Locate the cell with the specified text and output its (X, Y) center coordinate. 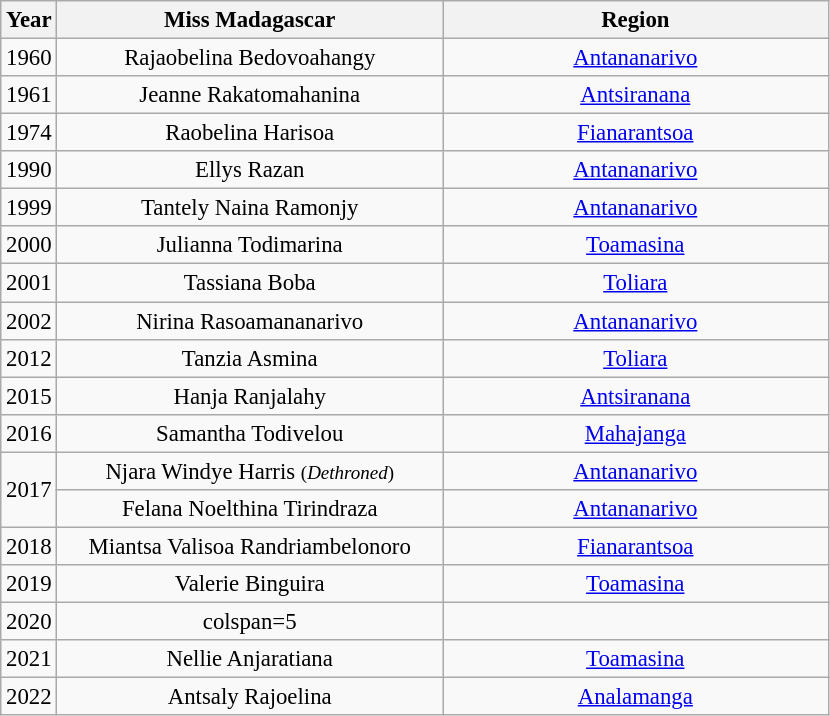
2020 (29, 621)
Raobelina Harisoa (250, 133)
Region (635, 20)
2015 (29, 396)
Mahajanga (635, 433)
1990 (29, 170)
Julianna Todimarina (250, 245)
Valerie Binguira (250, 584)
2021 (29, 659)
Ellys Razan (250, 170)
Analamanga (635, 697)
Jeanne Rakatomahanina (250, 95)
Year (29, 20)
Hanja Ranjalahy (250, 396)
1960 (29, 58)
1961 (29, 95)
Felana Noelthina Tirindraza (250, 509)
Samantha Todivelou (250, 433)
2012 (29, 358)
2022 (29, 697)
Nellie Anjaratiana (250, 659)
Miantsa Valisoa Randriambelonoro (250, 546)
Tassiana Boba (250, 283)
2019 (29, 584)
1999 (29, 208)
2000 (29, 245)
Njara Windye Harris (Dethroned) (250, 471)
Rajaobelina Bedovoahangy (250, 58)
1974 (29, 133)
2018 (29, 546)
Tanzia Asmina (250, 358)
colspan=5 (250, 621)
2016 (29, 433)
Tantely Naina Ramonjy (250, 208)
Miss Madagascar (250, 20)
Nirina Rasoamananarivo (250, 321)
2002 (29, 321)
2017 (29, 490)
Antsaly Rajoelina (250, 697)
2001 (29, 283)
